Detect which cell encompasses the target text, then output its (X, Y) center coordinate. 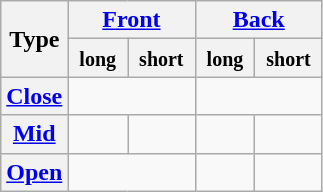
Back (258, 20)
Front (132, 20)
Mid (34, 134)
Type (34, 39)
Open (34, 172)
Close (34, 96)
